For the text-containing cell, return its midpoint in [X, Y] coordinate format. 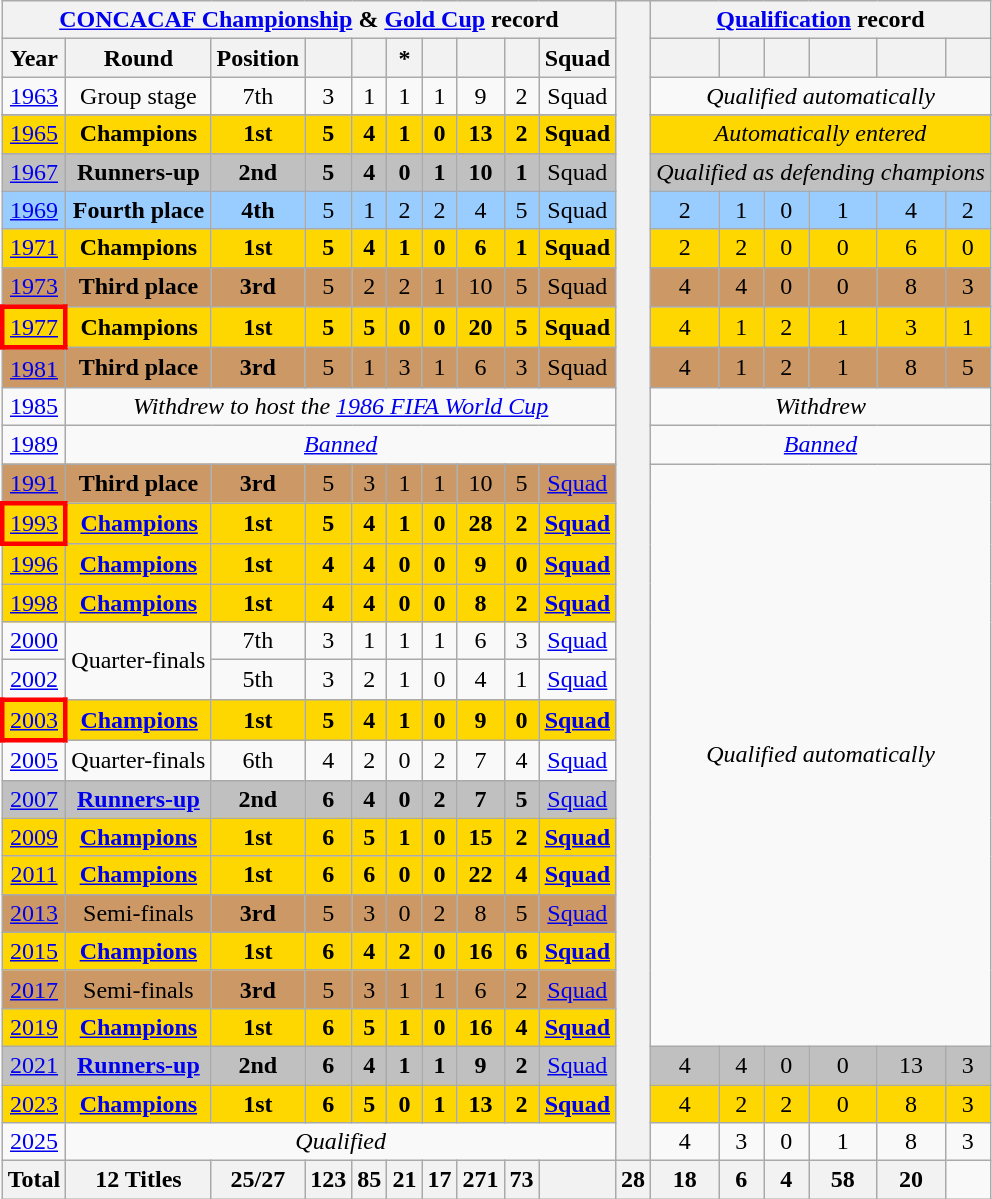
Qualified as defending champions [821, 172]
2023 [34, 1103]
123 [328, 1180]
73 [522, 1180]
Withdrew to host the 1986 FIFA World Cup [341, 406]
271 [480, 1180]
Group stage [138, 96]
Year [34, 58]
1989 [34, 444]
2013 [34, 913]
1967 [34, 172]
85 [370, 1180]
Fourth place [138, 210]
2019 [34, 1027]
2009 [34, 837]
58 [843, 1180]
Total [34, 1180]
2017 [34, 989]
22 [480, 875]
1977 [34, 328]
2000 [34, 641]
1981 [34, 368]
15 [480, 837]
2007 [34, 799]
1963 [34, 96]
1969 [34, 210]
2021 [34, 1065]
1965 [34, 134]
1998 [34, 603]
1996 [34, 564]
Round [138, 58]
2003 [34, 720]
Qualification record [821, 20]
6th [258, 760]
4th [258, 210]
1993 [34, 524]
17 [440, 1180]
18 [685, 1180]
Qualified [341, 1142]
5th [258, 680]
CONCACAF Championship & Gold Cup record [308, 20]
1985 [34, 406]
1991 [34, 484]
25/27 [258, 1180]
2025 [34, 1142]
1973 [34, 287]
21 [404, 1180]
2011 [34, 875]
Automatically entered [821, 134]
2015 [34, 951]
1971 [34, 248]
Withdrew [821, 406]
Position [258, 58]
2005 [34, 760]
12 Titles [138, 1180]
* [404, 58]
2002 [34, 680]
